Extract the [X, Y] coordinate from the center of the cell holding the provided text.  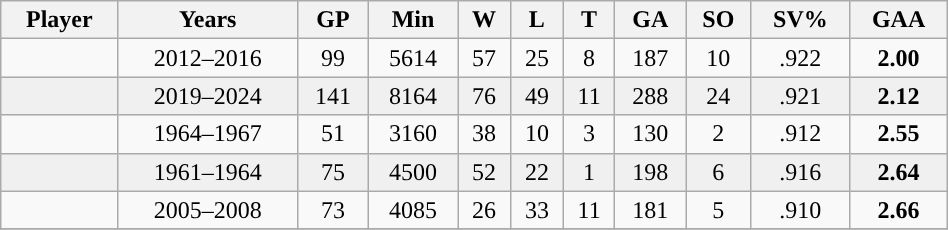
2019–2024 [208, 96]
5 [718, 210]
2.64 [898, 172]
3 [589, 134]
2 [718, 134]
5614 [412, 58]
2.55 [898, 134]
2.00 [898, 58]
GAA [898, 20]
75 [334, 172]
4500 [412, 172]
1 [589, 172]
6 [718, 172]
288 [650, 96]
141 [334, 96]
2.12 [898, 96]
2005–2008 [208, 210]
T [589, 20]
.922 [800, 58]
Player [60, 20]
52 [484, 172]
22 [536, 172]
2012–2016 [208, 58]
Years [208, 20]
.910 [800, 210]
8 [589, 58]
Min [412, 20]
25 [536, 58]
SV% [800, 20]
.921 [800, 96]
4085 [412, 210]
L [536, 20]
SO [718, 20]
73 [334, 210]
130 [650, 134]
.916 [800, 172]
99 [334, 58]
26 [484, 210]
51 [334, 134]
W [484, 20]
57 [484, 58]
49 [536, 96]
GP [334, 20]
187 [650, 58]
1964–1967 [208, 134]
76 [484, 96]
.912 [800, 134]
198 [650, 172]
38 [484, 134]
24 [718, 96]
181 [650, 210]
3160 [412, 134]
2.66 [898, 210]
1961–1964 [208, 172]
8164 [412, 96]
GA [650, 20]
33 [536, 210]
